For the text-containing cell, return its midpoint in [x, y] coordinate format. 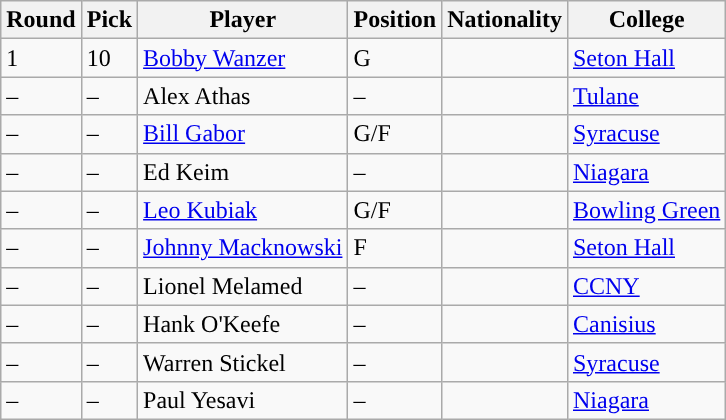
Johnny Macknowski [243, 248]
Leo Kubiak [243, 210]
G [395, 58]
Paul Yesavi [243, 400]
Pick [109, 20]
Tulane [646, 96]
Bill Gabor [243, 134]
Bowling Green [646, 210]
Ed Keim [243, 172]
Round [41, 20]
Player [243, 20]
Nationality [505, 20]
Warren Stickel [243, 362]
10 [109, 58]
CCNY [646, 286]
Bobby Wanzer [243, 58]
Alex Athas [243, 96]
Lionel Melamed [243, 286]
Position [395, 20]
Canisius [646, 324]
Hank O'Keefe [243, 324]
F [395, 248]
College [646, 20]
1 [41, 58]
